Return the [x, y] coordinate for the center point of the cell that contains the specified text.  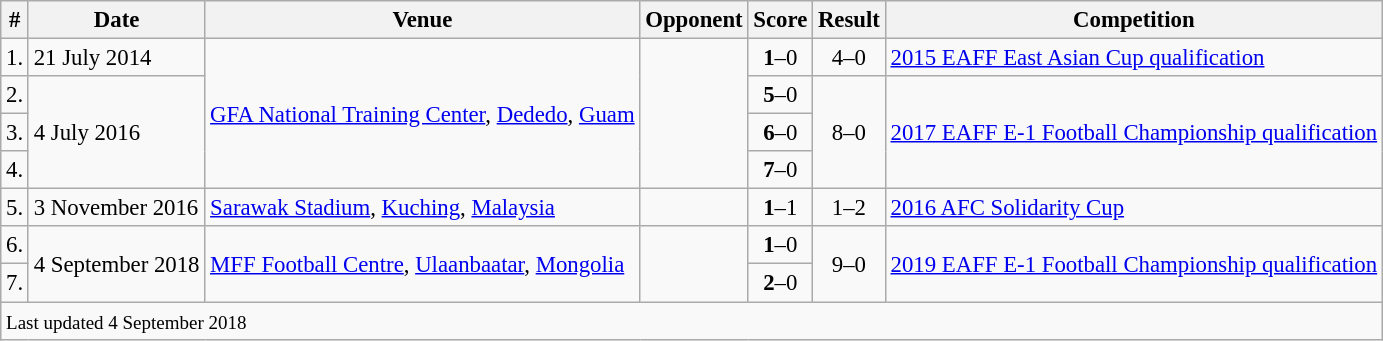
Result [850, 20]
2–0 [780, 283]
GFA National Training Center, Dededo, Guam [422, 114]
2016 AFC Solidarity Cup [1134, 208]
5–0 [780, 95]
21 July 2014 [116, 58]
7. [15, 283]
6–0 [780, 133]
# [15, 20]
3 November 2016 [116, 208]
Competition [1134, 20]
4. [15, 170]
Score [780, 20]
8–0 [850, 132]
2015 EAFF East Asian Cup qualification [1134, 58]
1–2 [850, 208]
9–0 [850, 264]
4 July 2016 [116, 132]
2. [15, 95]
1. [15, 58]
6. [15, 245]
7–0 [780, 170]
Date [116, 20]
5. [15, 208]
2017 EAFF E-1 Football Championship qualification [1134, 132]
Opponent [694, 20]
2019 EAFF E-1 Football Championship qualification [1134, 264]
3. [15, 133]
4 September 2018 [116, 264]
1–1 [780, 208]
Last updated 4 September 2018 [692, 321]
4–0 [850, 58]
MFF Football Centre, Ulaanbaatar, Mongolia [422, 264]
Sarawak Stadium, Kuching, Malaysia [422, 208]
Venue [422, 20]
